Output the [x, y] coordinate of the center of the cell containing the given text.  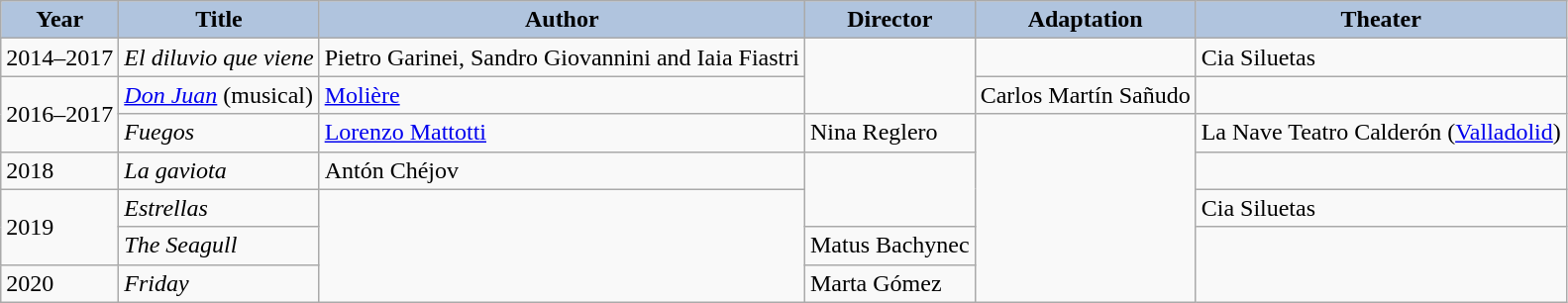
2019 [59, 227]
La Nave Teatro Calderón (Valladolid) [1381, 133]
The Seagull [219, 246]
Estrellas [219, 208]
2018 [59, 170]
Director [889, 20]
Lorenzo Mattotti [562, 133]
Author [562, 20]
Title [219, 20]
Don Juan (musical) [219, 95]
Nina Reglero [889, 133]
Fuegos [219, 133]
2014–2017 [59, 57]
2016–2017 [59, 114]
Antón Chéjov [562, 170]
Adaptation [1086, 20]
Friday [219, 283]
Year [59, 20]
2020 [59, 283]
Molière [562, 95]
Theater [1381, 20]
La gaviota [219, 170]
Matus Bachynec [889, 246]
Carlos Martín Sañudo [1086, 95]
El diluvio que viene [219, 57]
Pietro Garinei, Sandro Giovannini and Iaia Fiastri [562, 57]
Marta Gómez [889, 283]
